Search for the cell housing the specified text and yield its [x, y] center coordinate. 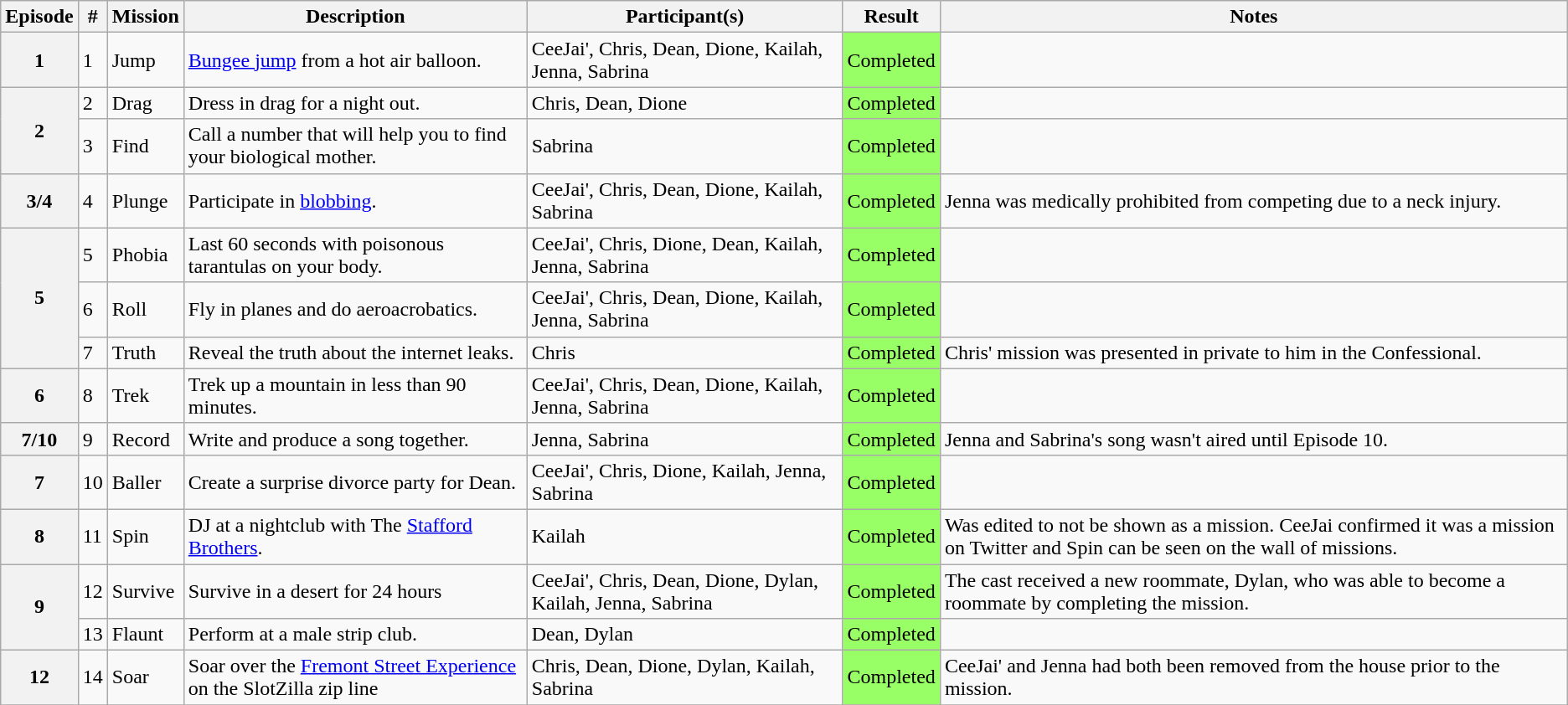
CeeJai' and Jenna had both been removed from the house prior to the mission. [1253, 678]
Jenna, Sabrina [685, 439]
The cast received a new roommate, Dylan, who was able to become a roommate by completing the mission. [1253, 591]
Truth [146, 352]
Jenna and Sabrina's song wasn't aired until Episode 10. [1253, 439]
7/10 [39, 439]
Write and produce a song together. [355, 439]
Chris' mission was presented in private to him in the Confessional. [1253, 352]
4 [92, 201]
Notes [1253, 17]
Survive in a desert for 24 hours [355, 591]
Survive [146, 591]
CeeJai', Chris, Dean, Dione, Dylan, Kailah, Jenna, Sabrina [685, 591]
Description [355, 17]
Was edited to not be shown as a mission. CeeJai confirmed it was a mission on Twitter and Spin can be seen on the wall of missions. [1253, 536]
Chris, Dean, Dione [685, 103]
Result [891, 17]
11 [92, 536]
14 [92, 678]
Jenna was medically prohibited from competing due to a neck injury. [1253, 201]
Chris [685, 352]
Baller [146, 482]
Chris, Dean, Dione, Dylan, Kailah, Sabrina [685, 678]
Mission [146, 17]
Episode [39, 17]
Trek [146, 395]
Dean, Dylan [685, 635]
Participate in blobbing. [355, 201]
Record [146, 439]
Reveal the truth about the internet leaks. [355, 352]
Find [146, 146]
Trek up a mountain in less than 90 minutes. [355, 395]
Perform at a male strip club. [355, 635]
Participant(s) [685, 17]
Kailah [685, 536]
Soar over the Fremont Street Experience on the SlotZilla zip line [355, 678]
DJ at a nightclub with The Stafford Brothers. [355, 536]
10 [92, 482]
Flaunt [146, 635]
Jump [146, 60]
CeeJai', Chris, Dione, Dean, Kailah, Jenna, Sabrina [685, 255]
Plunge [146, 201]
3 [92, 146]
CeeJai', Chris, Dean, Dione, Kailah, Sabrina [685, 201]
Call a number that will help you to find your biological mother. [355, 146]
13 [92, 635]
Spin [146, 536]
# [92, 17]
Roll [146, 310]
Dress in drag for a night out. [355, 103]
Soar [146, 678]
Fly in planes and do aeroacrobatics. [355, 310]
Drag [146, 103]
Phobia [146, 255]
3/4 [39, 201]
Sabrina [685, 146]
Bungee jump from a hot air balloon. [355, 60]
Last 60 seconds with poisonous tarantulas on your body. [355, 255]
CeeJai', Chris, Dione, Kailah, Jenna, Sabrina [685, 482]
Create a surprise divorce party for Dean. [355, 482]
